From the cell containing the given text, extract its center point as (x, y) coordinate. 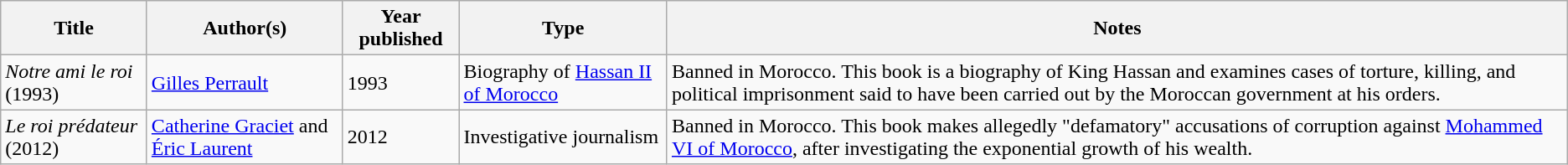
1993 (400, 82)
2012 (400, 137)
Author(s) (245, 28)
Year published (400, 28)
Type (563, 28)
Catherine Graciet and Éric Laurent (245, 137)
Le roi prédateur (2012) (74, 137)
Gilles Perrault (245, 82)
Notre ami le roi (1993) (74, 82)
Title (74, 28)
Notes (1117, 28)
Biography of Hassan II of Morocco (563, 82)
Investigative journalism (563, 137)
